Determine the [x, y] coordinate at the center of the cell enclosing the given text.  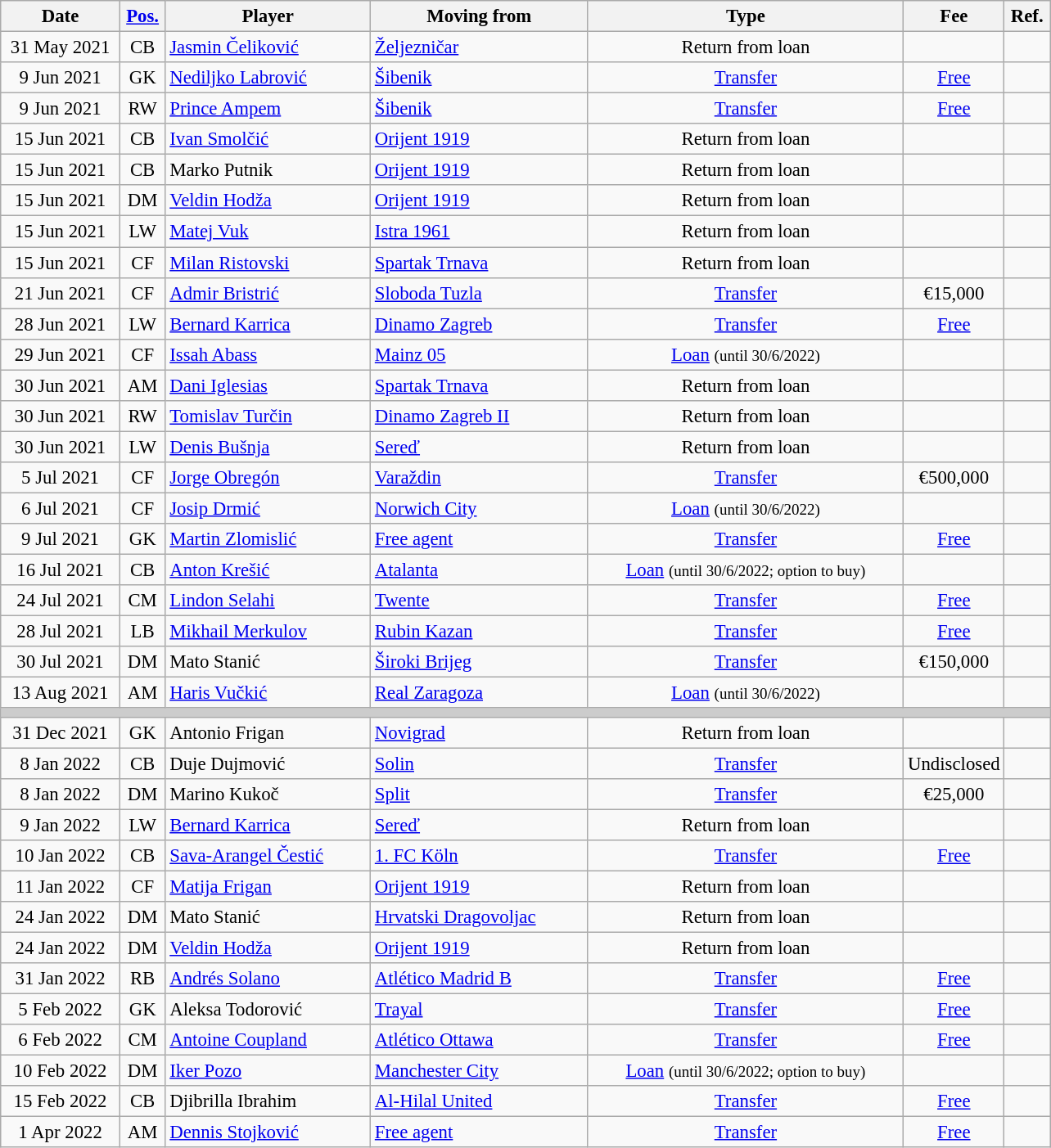
Matija Frigan [268, 886]
Milan Ristovski [268, 263]
31 Dec 2021 [61, 732]
6 Jul 2021 [61, 508]
13 Aug 2021 [61, 693]
11 Jan 2022 [61, 886]
Tomislav Turčin [268, 416]
Antoine Coupland [268, 1040]
Široki Brijeg [480, 662]
LB [142, 632]
Matej Vuk [268, 232]
€25,000 [954, 794]
31 May 2021 [61, 47]
Dennis Stojković [268, 1132]
Antonio Frigan [268, 732]
5 Jul 2021 [61, 478]
9 Jan 2022 [61, 825]
Josip Drmić [268, 508]
6 Feb 2022 [61, 1040]
Varaždin [480, 478]
Issah Abass [268, 354]
Atlético Ottawa [480, 1040]
Željezničar [480, 47]
Manchester City [480, 1071]
€15,000 [954, 293]
Novigrad [480, 732]
9 Jul 2021 [61, 539]
31 Jan 2022 [61, 979]
Twente [480, 601]
Hrvatski Dragovoljac [480, 917]
Trayal [480, 1010]
Ivan Smolčić [268, 139]
Rubin Kazan [480, 632]
RB [142, 979]
Prince Ampem [268, 109]
Jorge Obregón [268, 478]
Denis Bušnja [268, 447]
Mikhail Merkulov [268, 632]
Type [746, 16]
Sloboda Tuzla [480, 293]
Pos. [142, 16]
Sava-Arangel Čestić [268, 856]
Istra 1961 [480, 232]
Mainz 05 [480, 354]
21 Jun 2021 [61, 293]
5 Feb 2022 [61, 1010]
28 Jun 2021 [61, 324]
Dinamo Zagreb [480, 324]
€150,000 [954, 662]
16 Jul 2021 [61, 570]
Player [268, 16]
Marko Putnik [268, 170]
1 Apr 2022 [61, 1132]
Anton Krešić [268, 570]
Iker Pozo [268, 1071]
Al-Hilal United [480, 1101]
Andrés Solano [268, 979]
28 Jul 2021 [61, 632]
10 Feb 2022 [61, 1071]
Ref. [1027, 16]
Fee [954, 16]
Aleksa Todorović [268, 1010]
Nediljko Labrović [268, 78]
Real Zaragoza [480, 693]
Split [480, 794]
Atalanta [480, 570]
10 Jan 2022 [61, 856]
Duje Dujmović [268, 763]
1. FC Köln [480, 856]
Dinamo Zagreb II [480, 416]
Moving from [480, 16]
Undisclosed [954, 763]
Admir Bristrić [268, 293]
€500,000 [954, 478]
Djibrilla Ibrahim [268, 1101]
Atlético Madrid B [480, 979]
24 Jul 2021 [61, 601]
Jasmin Čeliković [268, 47]
Dani Iglesias [268, 385]
Marino Kukoč [268, 794]
Norwich City [480, 508]
Lindon Selahi [268, 601]
15 Feb 2022 [61, 1101]
Date [61, 16]
30 Jul 2021 [61, 662]
Martin Zlomislić [268, 539]
Haris Vučkić [268, 693]
29 Jun 2021 [61, 354]
Solin [480, 763]
